Locate the cell with the specified text and output its [x, y] center coordinate. 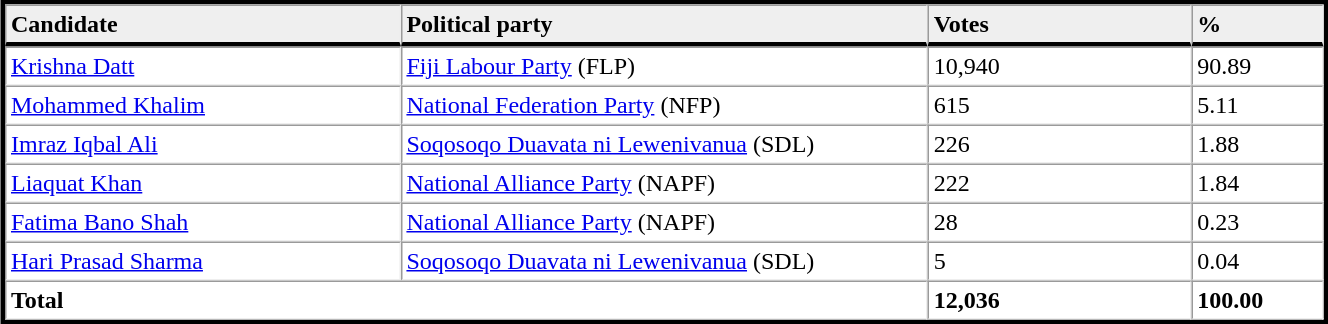
615 [1060, 106]
Total [466, 300]
222 [1060, 184]
1.88 [1257, 144]
Imraz Iqbal Ali [202, 144]
Candidate [202, 25]
100.00 [1257, 300]
0.04 [1257, 262]
Krishna Datt [202, 66]
10,940 [1060, 66]
0.23 [1257, 222]
5 [1060, 262]
% [1257, 25]
Hari Prasad Sharma [202, 262]
28 [1060, 222]
Mohammed Khalim [202, 106]
Liaquat Khan [202, 184]
226 [1060, 144]
Political party [664, 25]
12,036 [1060, 300]
Fatima Bano Shah [202, 222]
1.84 [1257, 184]
Fiji Labour Party (FLP) [664, 66]
90.89 [1257, 66]
Votes [1060, 25]
5.11 [1257, 106]
National Federation Party (NFP) [664, 106]
